Provide the [x, y] coordinate of the cell's center where the given text is located.  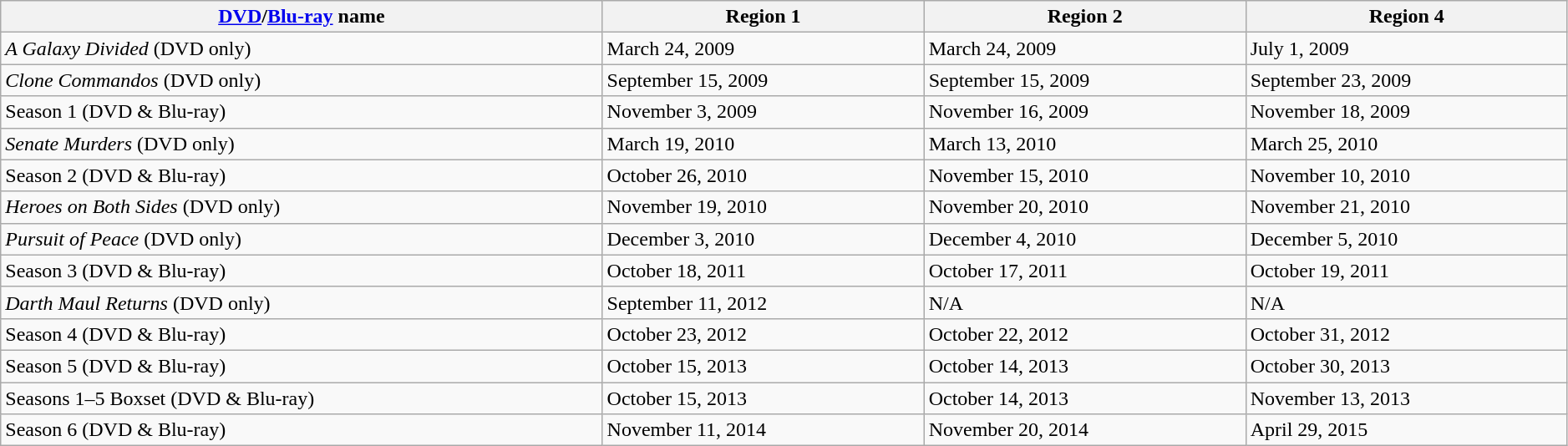
November 16, 2009 [1084, 112]
DVD/Blu-ray name [302, 17]
October 17, 2011 [1084, 271]
October 22, 2012 [1084, 334]
Region 1 [764, 17]
Pursuit of Peace (DVD only) [302, 239]
Season 6 (DVD & Blu-ray) [302, 430]
November 20, 2010 [1084, 207]
October 19, 2011 [1407, 271]
March 13, 2010 [1084, 144]
Season 4 (DVD & Blu-ray) [302, 334]
April 29, 2015 [1407, 430]
November 11, 2014 [764, 430]
November 19, 2010 [764, 207]
October 26, 2010 [764, 175]
November 20, 2014 [1084, 430]
November 21, 2010 [1407, 207]
November 15, 2010 [1084, 175]
Senate Murders (DVD only) [302, 144]
March 19, 2010 [764, 144]
September 23, 2009 [1407, 80]
March 25, 2010 [1407, 144]
Clone Commandos (DVD only) [302, 80]
November 10, 2010 [1407, 175]
October 23, 2012 [764, 334]
Season 5 (DVD & Blu-ray) [302, 366]
Season 1 (DVD & Blu-ray) [302, 112]
October 18, 2011 [764, 271]
November 18, 2009 [1407, 112]
July 1, 2009 [1407, 48]
Season 2 (DVD & Blu-ray) [302, 175]
Darth Maul Returns (DVD only) [302, 302]
December 4, 2010 [1084, 239]
Region 4 [1407, 17]
October 31, 2012 [1407, 334]
Season 3 (DVD & Blu-ray) [302, 271]
December 5, 2010 [1407, 239]
Heroes on Both Sides (DVD only) [302, 207]
November 3, 2009 [764, 112]
Region 2 [1084, 17]
October 30, 2013 [1407, 366]
Seasons 1–5 Boxset (DVD & Blu-ray) [302, 398]
A Galaxy Divided (DVD only) [302, 48]
September 11, 2012 [764, 302]
December 3, 2010 [764, 239]
November 13, 2013 [1407, 398]
